Scan for the cell matching the given text and deliver its [x, y] coordinate at center. 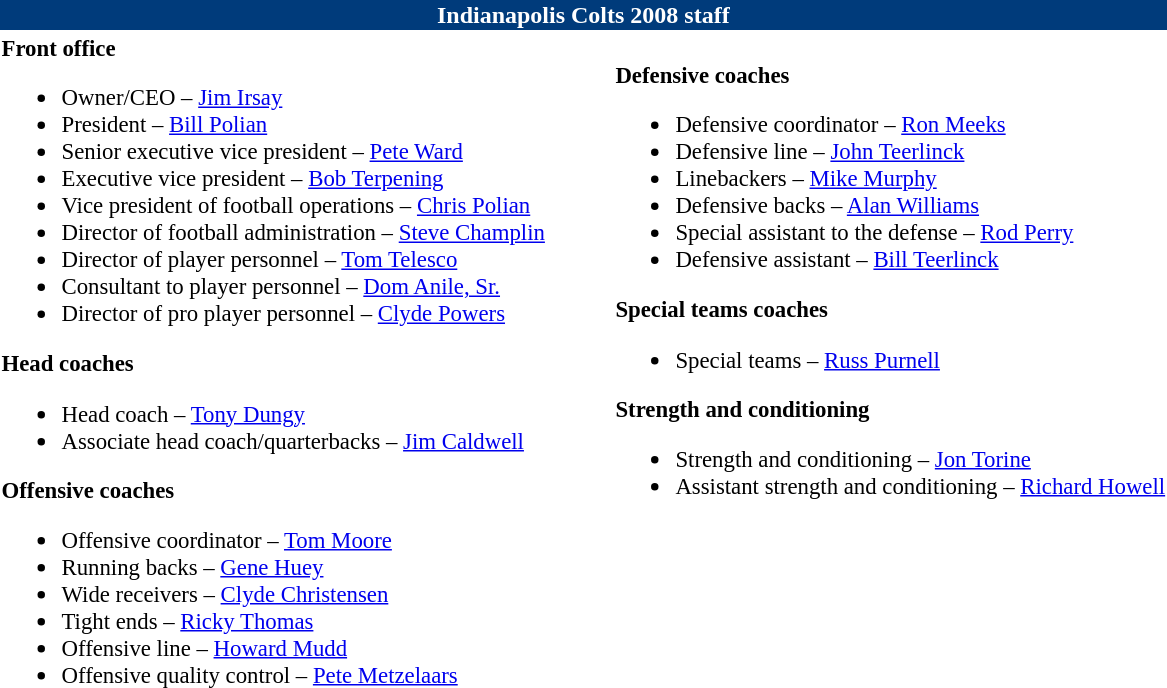
Indianapolis Colts 2008 staff [584, 15]
